Find where the given text appears and provide that cell's center as [X, Y] coordinate. 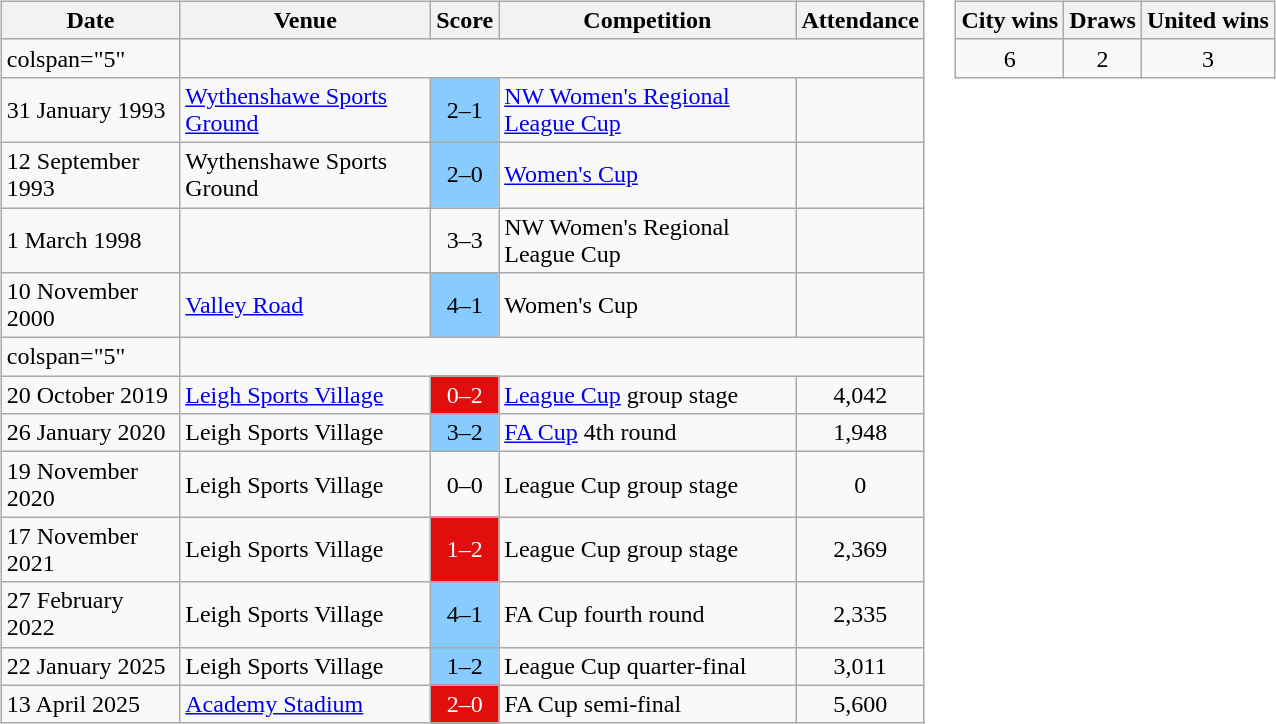
20 October 2019 [90, 395]
Score [465, 20]
1 March 1998 [90, 240]
2,335 [860, 614]
2–1 [465, 110]
Valley Road [306, 306]
2 [1103, 58]
3 [1208, 58]
Competition [648, 20]
United wins [1208, 20]
0–2 [465, 395]
Venue [306, 20]
31 January 1993 [90, 110]
League Cup quarter-final [648, 666]
3–3 [465, 240]
6 [1010, 58]
FA Cup fourth round [648, 614]
0 [860, 484]
3–2 [465, 433]
FA Cup semi-final [648, 704]
3,011 [860, 666]
Attendance [860, 20]
2,369 [860, 550]
26 January 2020 [90, 433]
17 November 2021 [90, 550]
10 November 2000 [90, 306]
Academy Stadium [306, 704]
City wins [1010, 20]
Date [90, 20]
Draws [1103, 20]
1,948 [860, 433]
4,042 [860, 395]
FA Cup 4th round [648, 433]
27 February 2022 [90, 614]
22 January 2025 [90, 666]
19 November 2020 [90, 484]
0–0 [465, 484]
13 April 2025 [90, 704]
5,600 [860, 704]
12 September 1993 [90, 174]
